Determine the (x, y) coordinate at the center of the cell enclosing the given text.  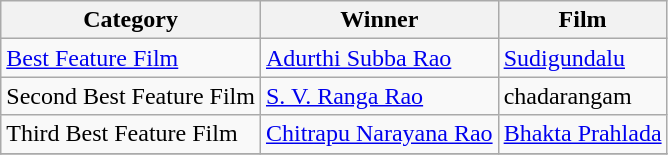
Winner (379, 20)
Adurthi Subba Rao (379, 58)
Chitrapu Narayana Rao (379, 134)
Second Best Feature Film (131, 96)
S. V. Ranga Rao (379, 96)
chadarangam (582, 96)
Sudigundalu (582, 58)
Bhakta Prahlada (582, 134)
Film (582, 20)
Category (131, 20)
Best Feature Film (131, 58)
Third Best Feature Film (131, 134)
